From the cell containing the given text, extract its center point as [x, y] coordinate. 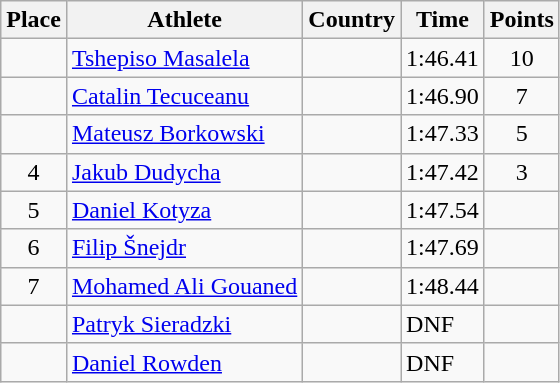
Place [34, 20]
1:46.90 [443, 96]
Tshepiso Masalela [184, 58]
Country [352, 20]
1:47.33 [443, 134]
Athlete [184, 20]
Mateusz Borkowski [184, 134]
Filip Šnejdr [184, 248]
Catalin Tecuceanu [184, 96]
1:47.54 [443, 210]
10 [522, 58]
Daniel Rowden [184, 362]
Time [443, 20]
Points [522, 20]
1:48.44 [443, 286]
Daniel Kotyza [184, 210]
3 [522, 172]
4 [34, 172]
1:47.42 [443, 172]
1:47.69 [443, 248]
Patryk Sieradzki [184, 324]
6 [34, 248]
Jakub Dudycha [184, 172]
Mohamed Ali Gouaned [184, 286]
1:46.41 [443, 58]
